For the text-containing cell, return its midpoint in (X, Y) coordinate format. 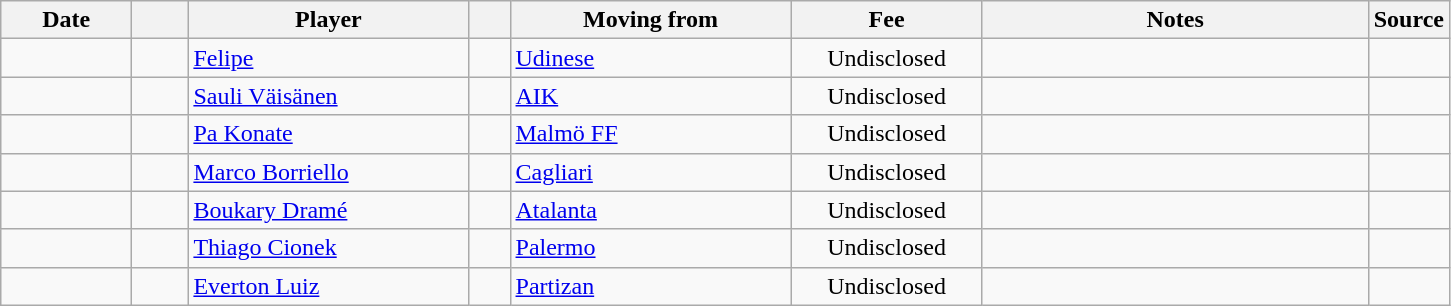
Palermo (650, 248)
Pa Konate (328, 134)
Moving from (650, 20)
Everton Luiz (328, 286)
Thiago Cionek (328, 248)
Udinese (650, 58)
Partizan (650, 286)
Felipe (328, 58)
Sauli Väisänen (328, 96)
Date (66, 20)
Notes (1175, 20)
Cagliari (650, 172)
AIK (650, 96)
Source (1408, 20)
Marco Borriello (328, 172)
Boukary Dramé (328, 210)
Malmö FF (650, 134)
Atalanta (650, 210)
Fee (886, 20)
Player (328, 20)
